Determine the (X, Y) coordinate at the center of the cell enclosing the given text.  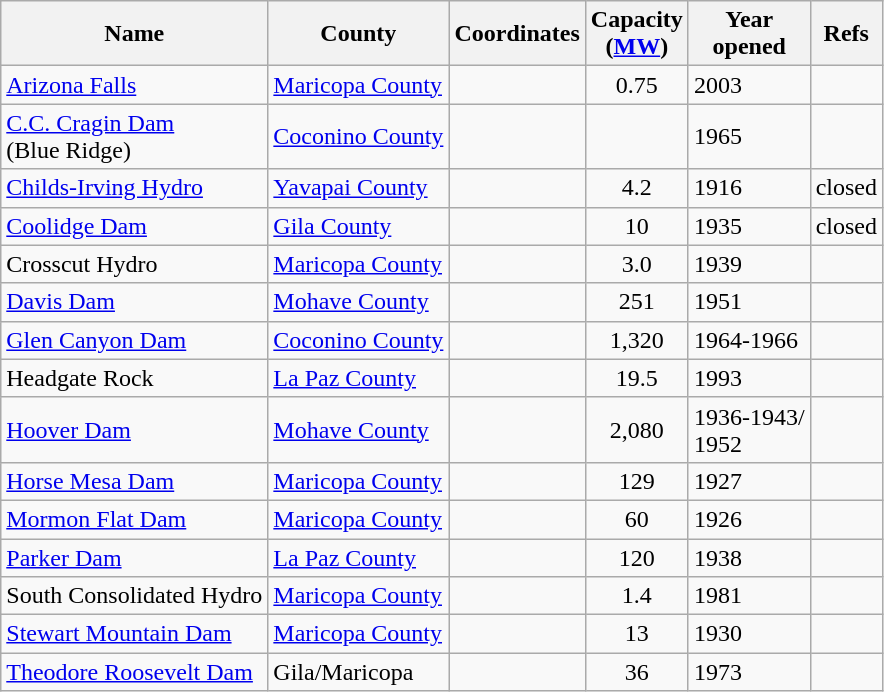
1936-1943/1952 (749, 430)
1965 (749, 136)
10 (636, 226)
0.75 (636, 85)
3.0 (636, 264)
1951 (749, 302)
Capacity(MW) (636, 34)
Coordinates (517, 34)
County (358, 34)
Gila/Maricopa (358, 672)
Stewart Mountain Dam (134, 634)
1927 (749, 481)
1981 (749, 596)
60 (636, 519)
Yavapai County (358, 188)
Glen Canyon Dam (134, 340)
Crosscut Hydro (134, 264)
Parker Dam (134, 557)
1964-1966 (749, 340)
1993 (749, 378)
Mormon Flat Dam (134, 519)
120 (636, 557)
Davis Dam (134, 302)
4.2 (636, 188)
Refs (846, 34)
Yearopened (749, 34)
129 (636, 481)
1,320 (636, 340)
1.4 (636, 596)
2003 (749, 85)
Gila County (358, 226)
1935 (749, 226)
South Consolidated Hydro (134, 596)
2,080 (636, 430)
Name (134, 34)
1926 (749, 519)
1938 (749, 557)
251 (636, 302)
1939 (749, 264)
Arizona Falls (134, 85)
13 (636, 634)
1916 (749, 188)
Headgate Rock (134, 378)
1930 (749, 634)
Horse Mesa Dam (134, 481)
C.C. Cragin Dam(Blue Ridge) (134, 136)
Childs-Irving Hydro (134, 188)
1973 (749, 672)
19.5 (636, 378)
36 (636, 672)
Coolidge Dam (134, 226)
Hoover Dam (134, 430)
Theodore Roosevelt Dam (134, 672)
